Return [x, y] of the center of cell containing provided text 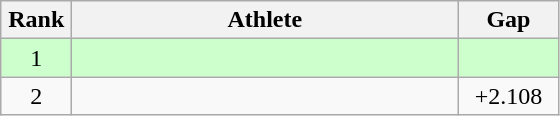
2 [36, 96]
1 [36, 58]
Gap [508, 20]
+2.108 [508, 96]
Rank [36, 20]
Athlete [265, 20]
